Pinpoint the cell where the given text exists, returning its (x, y) midpoint coordinate. 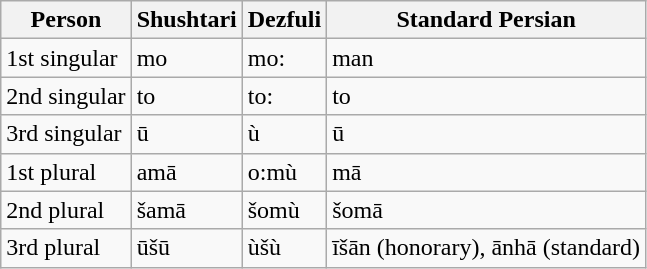
1st plural (66, 172)
Dezfuli (284, 20)
īšān (honorary), ānhā (standard) (486, 248)
amā (186, 172)
mā (486, 172)
šomā (486, 210)
ùšù (284, 248)
Person (66, 20)
ù (284, 134)
mo (186, 58)
man (486, 58)
o:mù (284, 172)
2nd singular (66, 96)
šomù (284, 210)
1st singular (66, 58)
3rd singular (66, 134)
ūšū (186, 248)
mo: (284, 58)
3rd plural (66, 248)
2nd plural (66, 210)
šamā (186, 210)
to: (284, 96)
Standard Persian (486, 20)
Shushtari (186, 20)
